Determine the [X, Y] coordinate at the center of the cell enclosing the given text.  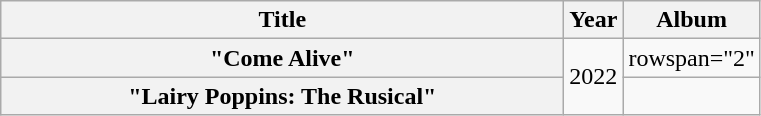
Title [282, 20]
Year [594, 20]
2022 [594, 77]
"Come Alive" [282, 58]
rowspan="2" [692, 58]
"Lairy Poppins: The Rusical" [282, 96]
Album [692, 20]
